From the cell containing the given text, extract its center point as (x, y) coordinate. 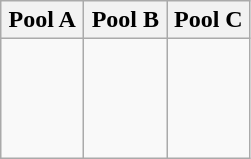
Pool B (126, 20)
Pool C (208, 20)
Pool A (42, 20)
